Return the (X, Y) coordinate for the center point of the cell that contains the specified text.  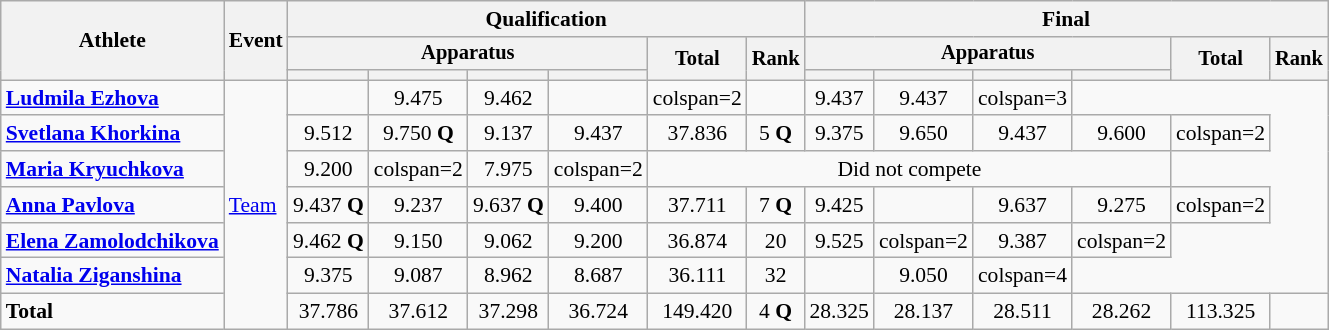
9.637 Q (508, 205)
colspan=4 (1022, 276)
9.512 (328, 134)
9.525 (838, 241)
colspan=3 (1022, 98)
9.137 (508, 134)
9.475 (418, 98)
9.600 (1122, 134)
9.050 (924, 276)
37.612 (418, 312)
36.111 (698, 276)
Athlete (112, 40)
Maria Kryuchkova (112, 169)
5 Q (776, 134)
9.637 (1022, 205)
28.511 (1022, 312)
32 (776, 276)
Svetlana Khorkina (112, 134)
Did not compete (910, 169)
9.750 Q (418, 134)
113.325 (1220, 312)
Anna Pavlova (112, 205)
9.425 (838, 205)
36.874 (698, 241)
4 Q (776, 312)
36.724 (598, 312)
9.400 (598, 205)
28.262 (1122, 312)
8.687 (598, 276)
37.836 (698, 134)
7 Q (776, 205)
Event (256, 40)
7.975 (508, 169)
9.437 Q (328, 205)
Ludmila Ezhova (112, 98)
9.237 (418, 205)
Final (1066, 19)
9.087 (418, 276)
9.387 (1022, 241)
9.275 (1122, 205)
37.786 (328, 312)
8.962 (508, 276)
9.462 Q (328, 241)
37.711 (698, 205)
9.062 (508, 241)
37.298 (508, 312)
Qualification (546, 19)
149.420 (698, 312)
20 (776, 241)
Elena Zamolodchikova (112, 241)
28.325 (838, 312)
Team (256, 204)
Natalia Ziganshina (112, 276)
9.650 (924, 134)
28.137 (924, 312)
9.462 (508, 98)
9.150 (418, 241)
